Search for the cell housing the specified text and yield its (X, Y) center coordinate. 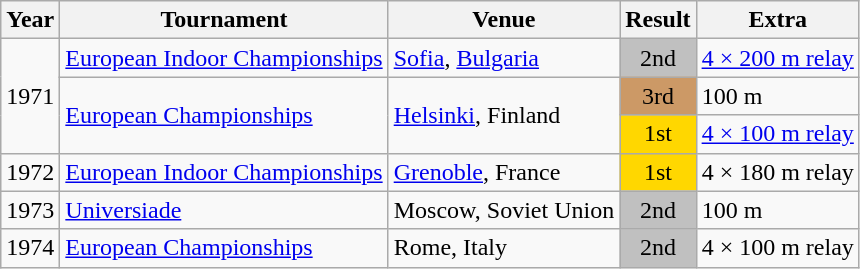
1974 (30, 248)
Result (658, 20)
Sofia, Bulgaria (504, 58)
1973 (30, 210)
4 × 180 m relay (778, 172)
Year (30, 20)
3rd (658, 96)
Rome, Italy (504, 248)
Extra (778, 20)
1971 (30, 96)
Venue (504, 20)
1972 (30, 172)
Helsinki, Finland (504, 115)
Moscow, Soviet Union (504, 210)
Grenoble, France (504, 172)
Universiade (224, 210)
4 × 200 m relay (778, 58)
Tournament (224, 20)
